Determine the (x, y) coordinate at the center of the cell enclosing the given text.  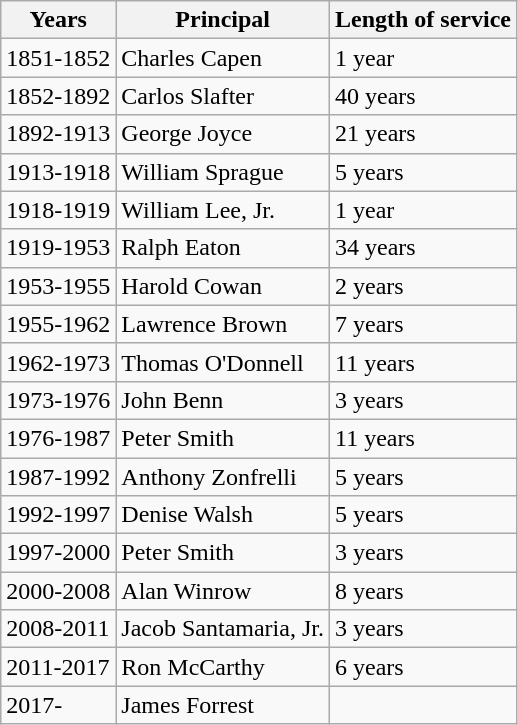
Ron McCarthy (223, 667)
34 years (422, 248)
1852-1892 (58, 96)
7 years (422, 324)
1913-1918 (58, 172)
1973-1976 (58, 400)
21 years (422, 134)
6 years (422, 667)
Harold Cowan (223, 286)
1976-1987 (58, 438)
John Benn (223, 400)
2000-2008 (58, 591)
40 years (422, 96)
Ralph Eaton (223, 248)
2008-2011 (58, 629)
8 years (422, 591)
1992-1997 (58, 515)
William Sprague (223, 172)
Length of service (422, 20)
2011-2017 (58, 667)
1919-1953 (58, 248)
William Lee, Jr. (223, 210)
Principal (223, 20)
1918-1919 (58, 210)
1962-1973 (58, 362)
Charles Capen (223, 58)
1892-1913 (58, 134)
1987-1992 (58, 477)
Thomas O'Donnell (223, 362)
Anthony Zonfrelli (223, 477)
Years (58, 20)
2 years (422, 286)
George Joyce (223, 134)
2017- (58, 705)
1997-2000 (58, 553)
Jacob Santamaria, Jr. (223, 629)
Denise Walsh (223, 515)
Lawrence Brown (223, 324)
1953-1955 (58, 286)
1955-1962 (58, 324)
1851-1852 (58, 58)
Alan Winrow (223, 591)
Carlos Slafter (223, 96)
James Forrest (223, 705)
